For the text-containing cell, return its midpoint in (x, y) coordinate format. 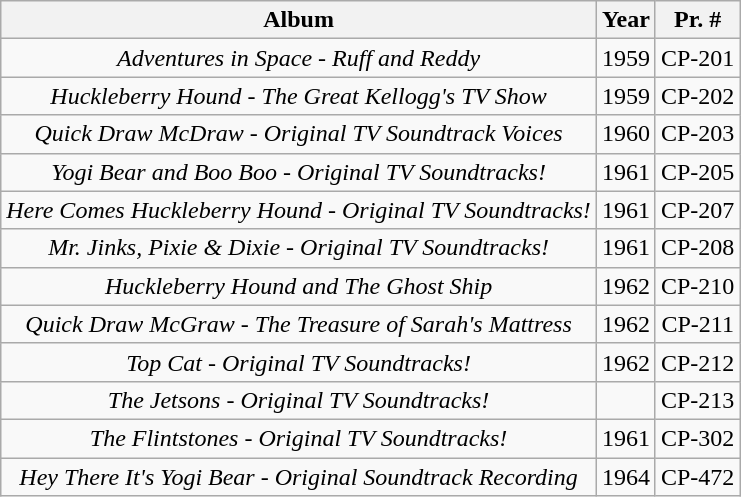
CP-201 (697, 58)
1964 (626, 477)
Here Comes Huckleberry Hound - Original TV Soundtracks! (299, 210)
Quick Draw McGraw - The Treasure of Sarah's Mattress (299, 324)
Quick Draw McDraw - Original TV Soundtrack Voices (299, 134)
CP-212 (697, 362)
CP-205 (697, 172)
The Flintstones - Original TV Soundtracks! (299, 438)
Album (299, 20)
Huckleberry Hound - The Great Kellogg's TV Show (299, 96)
CP-208 (697, 248)
CP-202 (697, 96)
CP-472 (697, 477)
CP-211 (697, 324)
CP-203 (697, 134)
CP-210 (697, 286)
1960 (626, 134)
Pr. # (697, 20)
Mr. Jinks, Pixie & Dixie - Original TV Soundtracks! (299, 248)
Hey There It's Yogi Bear - Original Soundtrack Recording (299, 477)
Year (626, 20)
Adventures in Space - Ruff and Reddy (299, 58)
The Jetsons - Original TV Soundtracks! (299, 400)
Huckleberry Hound and The Ghost Ship (299, 286)
CP-207 (697, 210)
Yogi Bear and Boo Boo - Original TV Soundtracks! (299, 172)
Top Cat - Original TV Soundtracks! (299, 362)
CP-213 (697, 400)
CP-302 (697, 438)
